Capture the cell that displays the provided text and extract its (X, Y) central coordinate. 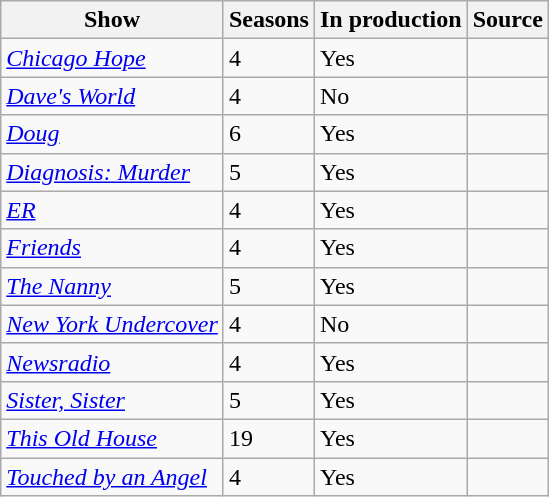
Touched by an Angel (112, 477)
New York Undercover (112, 324)
Friends (112, 248)
Newsradio (112, 362)
6 (268, 134)
In production (390, 20)
Show (112, 20)
19 (268, 438)
Dave's World (112, 96)
This Old House (112, 438)
Diagnosis: Murder (112, 172)
Doug (112, 134)
Chicago Hope (112, 58)
Sister, Sister (112, 400)
Source (508, 20)
ER (112, 210)
Seasons (268, 20)
The Nanny (112, 286)
